From the cell containing the given text, extract its center point as [X, Y] coordinate. 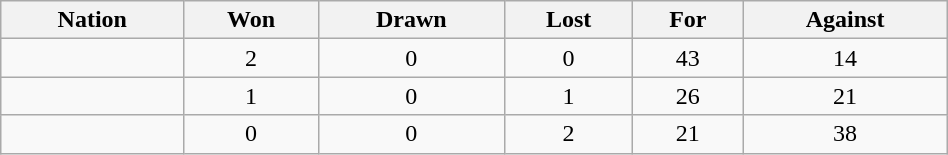
26 [688, 96]
43 [688, 58]
Against [845, 20]
14 [845, 58]
For [688, 20]
38 [845, 134]
Won [252, 20]
Lost [568, 20]
Nation [92, 20]
Drawn [411, 20]
